Return the [X, Y] coordinate for the center point of the cell that contains the specified text.  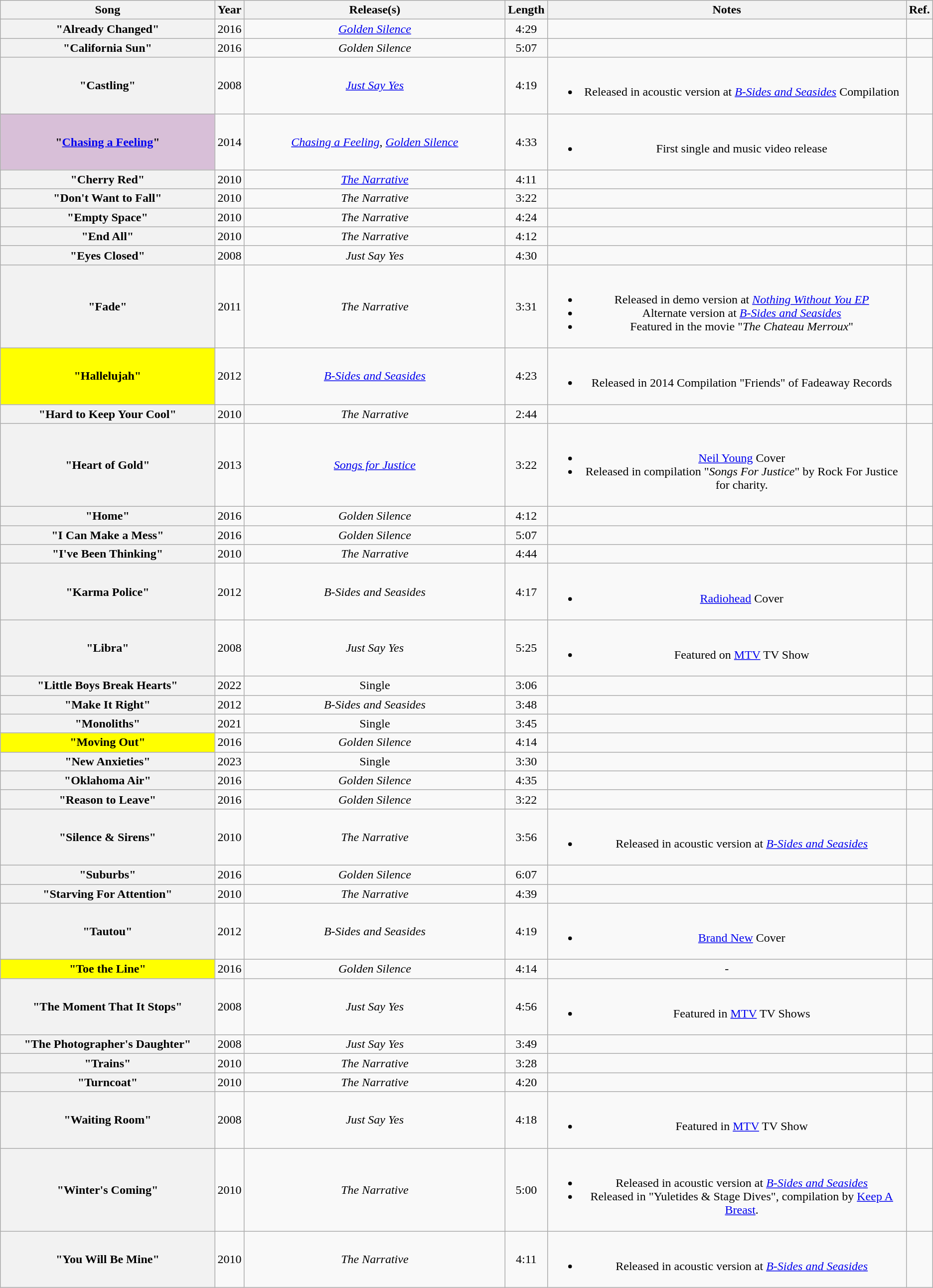
"Fade" [108, 306]
Brand New Cover [727, 932]
"Cherry Red" [108, 179]
5:25 [526, 648]
"Tautou" [108, 932]
3:30 [526, 761]
"Don't Want to Fall" [108, 198]
6:07 [526, 874]
2014 [229, 142]
4:17 [526, 592]
"Oklahoma Air" [108, 780]
"Eyes Closed" [108, 255]
"Empty Space" [108, 217]
4:30 [526, 255]
3:28 [526, 1063]
2021 [229, 723]
Radiohead Cover [727, 592]
Length [526, 10]
Chasing a Feeling, Golden Silence [375, 142]
Ref. [919, 10]
3:56 [526, 837]
"I've Been Thinking" [108, 554]
Released in 2014 Compilation "Friends" of Fadeaway Records [727, 376]
Released in demo version at Nothing Without You EPAlternate version at B-Sides and SeasidesFeatured in the movie "The Chateau Merroux" [727, 306]
5:00 [526, 1190]
2013 [229, 465]
"Trains" [108, 1063]
4:23 [526, 376]
4:35 [526, 780]
"New Anxieties" [108, 761]
Release(s) [375, 10]
3:48 [526, 705]
"Suburbs" [108, 874]
"The Photographer's Daughter" [108, 1044]
"Castling" [108, 86]
3:06 [526, 686]
Notes [727, 10]
4:18 [526, 1120]
"I Can Make a Mess" [108, 535]
"Toe the Line" [108, 969]
"Waiting Room" [108, 1120]
"Libra" [108, 648]
"California Sun" [108, 48]
"Reason to Leave" [108, 799]
4:20 [526, 1082]
2022 [229, 686]
3:31 [526, 306]
Song [108, 10]
"You Will Be Mine" [108, 1260]
2:44 [526, 414]
"Karma Police" [108, 592]
"The Moment That It Stops" [108, 1006]
Released in acoustic version at B-Sides and SeasidesReleased in "Yuletides & Stage Dives", compilation by Keep A Breast. [727, 1190]
2011 [229, 306]
- [727, 969]
4:44 [526, 554]
4:33 [526, 142]
"Monoliths" [108, 723]
3:49 [526, 1044]
"Starving For Attention" [108, 893]
4:56 [526, 1006]
"Home" [108, 516]
"Make It Right" [108, 705]
Songs for Justice [375, 465]
4:29 [526, 29]
"Already Changed" [108, 29]
"Silence & Sirens" [108, 837]
"Hallelujah" [108, 376]
"Moving Out" [108, 742]
"Turncoat" [108, 1082]
First single and music video release [727, 142]
4:24 [526, 217]
"Heart of Gold" [108, 465]
3:45 [526, 723]
"Chasing a Feeling" [108, 142]
Neil Young CoverReleased in compilation "Songs For Justice" by Rock For Justice for charity. [727, 465]
Year [229, 10]
2023 [229, 761]
"Little Boys Break Hearts" [108, 686]
4:39 [526, 893]
"Winter's Coming" [108, 1190]
Featured on MTV TV Show [727, 648]
Released in acoustic version at B-Sides and Seasides Compilation [727, 86]
Featured in MTV TV Show [727, 1120]
"Hard to Keep Your Cool" [108, 414]
Featured in MTV TV Shows [727, 1006]
"End All" [108, 236]
